From the cell containing the given text, extract its center point as [X, Y] coordinate. 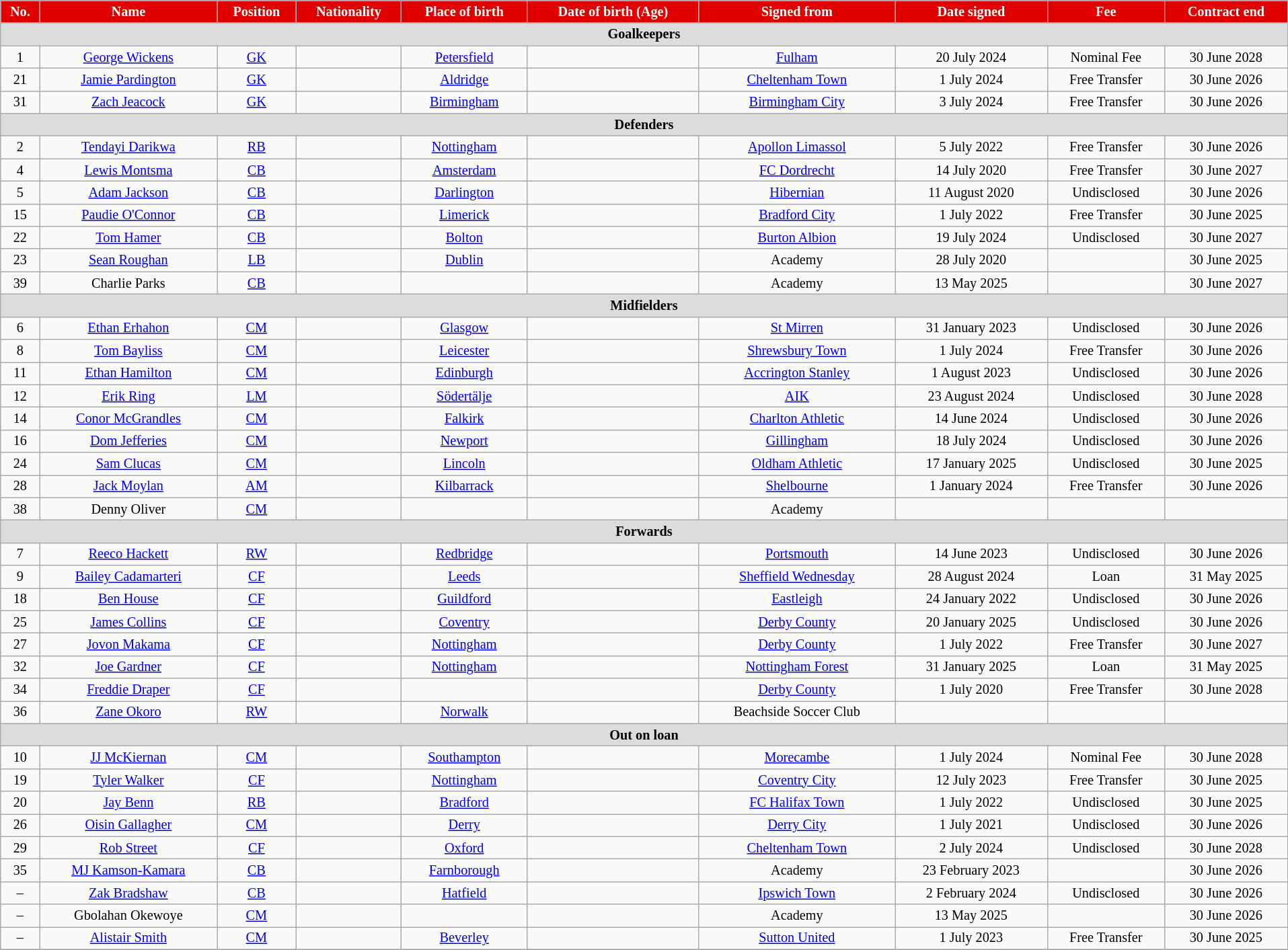
Nottingham Forest [796, 667]
No. [20, 11]
34 [20, 690]
Bolton [464, 237]
Beverley [464, 938]
17 January 2025 [971, 463]
1 [20, 56]
Oisin Gallagher [128, 825]
Jamie Pardington [128, 79]
23 [20, 260]
14 June 2023 [971, 554]
2 July 2024 [971, 848]
Date signed [971, 11]
Redbridge [464, 554]
Position [257, 11]
2 February 2024 [971, 893]
18 [20, 599]
23 August 2024 [971, 396]
Tendayi Darikwa [128, 147]
10 [20, 757]
Forwards [644, 531]
Midfielders [644, 305]
FC Halifax Town [796, 803]
Denny Oliver [128, 509]
Edinburgh [464, 373]
Alistair Smith [128, 938]
Date of birth (Age) [613, 11]
Apollon Limassol [796, 147]
15 [20, 215]
Hibernian [796, 192]
20 July 2024 [971, 56]
12 July 2023 [971, 780]
1 July 2020 [971, 690]
Shelbourne [796, 486]
Bradford [464, 803]
28 August 2024 [971, 576]
Conor McGrandles [128, 418]
FC Dordrecht [796, 170]
24 January 2022 [971, 599]
Dublin [464, 260]
AIK [796, 396]
11 August 2020 [971, 192]
12 [20, 396]
JJ McKiernan [128, 757]
Farnborough [464, 870]
35 [20, 870]
Zak Bradshaw [128, 893]
AM [257, 486]
11 [20, 373]
Kilbarrack [464, 486]
29 [20, 848]
1 July 2023 [971, 938]
Ben House [128, 599]
Tom Hamer [128, 237]
16 [20, 441]
Tom Bayliss [128, 350]
31 January 2023 [971, 328]
Gbolahan Okewoye [128, 916]
Darlington [464, 192]
Jovon Makama [128, 644]
Birmingham [464, 102]
Accrington Stanley [796, 373]
Bailey Cadamarteri [128, 576]
Morecambe [796, 757]
Defenders [644, 124]
Nationality [348, 11]
22 [20, 237]
Zane Okoro [128, 712]
Goalkeepers [644, 34]
Gillingham [796, 441]
Oldham Athletic [796, 463]
Eastleigh [796, 599]
4 [20, 170]
Ethan Hamilton [128, 373]
Sutton United [796, 938]
Södertälje [464, 396]
Lewis Montsma [128, 170]
23 February 2023 [971, 870]
Charlie Parks [128, 283]
18 July 2024 [971, 441]
Beachside Soccer Club [796, 712]
LB [257, 260]
Signed from [796, 11]
Derry [464, 825]
Glasgow [464, 328]
Aldridge [464, 79]
Oxford [464, 848]
Adam Jackson [128, 192]
Reeco Hackett [128, 554]
Charlton Athletic [796, 418]
Rob Street [128, 848]
20 [20, 803]
24 [20, 463]
Burton Albion [796, 237]
25 [20, 622]
Ipswich Town [796, 893]
31 January 2025 [971, 667]
James Collins [128, 622]
19 [20, 780]
39 [20, 283]
MJ Kamson-Kamara [128, 870]
38 [20, 509]
32 [20, 667]
28 July 2020 [971, 260]
1 July 2021 [971, 825]
George Wickens [128, 56]
Southampton [464, 757]
Norwalk [464, 712]
Joe Gardner [128, 667]
2 [20, 147]
Amsterdam [464, 170]
Guildford [464, 599]
Dom Jefferies [128, 441]
Hatfield [464, 893]
Tyler Walker [128, 780]
Name [128, 11]
6 [20, 328]
St Mirren [796, 328]
1 August 2023 [971, 373]
Leicester [464, 350]
Shrewsbury Town [796, 350]
Fulham [796, 56]
7 [20, 554]
Lincoln [464, 463]
Paudie O'Connor [128, 215]
Coventry [464, 622]
Leeds [464, 576]
Bradford City [796, 215]
Sean Roughan [128, 260]
Falkirk [464, 418]
Petersfield [464, 56]
Jay Benn [128, 803]
Ethan Erhahon [128, 328]
Sam Clucas [128, 463]
14 July 2020 [971, 170]
Jack Moylan [128, 486]
Sheffield Wednesday [796, 576]
Fee [1106, 11]
3 July 2024 [971, 102]
9 [20, 576]
Zach Jeacock [128, 102]
21 [20, 79]
LM [257, 396]
19 July 2024 [971, 237]
14 June 2024 [971, 418]
36 [20, 712]
26 [20, 825]
27 [20, 644]
Newport [464, 441]
Portsmouth [796, 554]
20 January 2025 [971, 622]
Freddie Draper [128, 690]
8 [20, 350]
Out on loan [644, 735]
Erik Ring [128, 396]
Contract end [1225, 11]
14 [20, 418]
Coventry City [796, 780]
5 July 2022 [971, 147]
31 [20, 102]
Derry City [796, 825]
Place of birth [464, 11]
Birmingham City [796, 102]
28 [20, 486]
Limerick [464, 215]
5 [20, 192]
1 January 2024 [971, 486]
